For the text-containing cell, return its midpoint in (x, y) coordinate format. 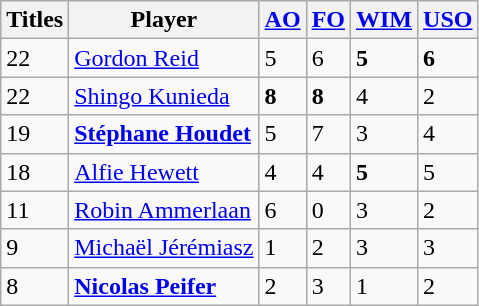
19 (35, 134)
USO (448, 20)
Player (164, 20)
Robin Ammerlaan (164, 210)
FO (328, 20)
Stéphane Houdet (164, 134)
WIM (384, 20)
Nicolas Peifer (164, 286)
7 (328, 134)
18 (35, 172)
0 (328, 210)
Gordon Reid (164, 58)
11 (35, 210)
AO (282, 20)
Shingo Kunieda (164, 96)
Titles (35, 20)
Alfie Hewett (164, 172)
9 (35, 248)
Michaël Jérémiasz (164, 248)
